Extract the [X, Y] coordinate from the center of the cell holding the provided text.  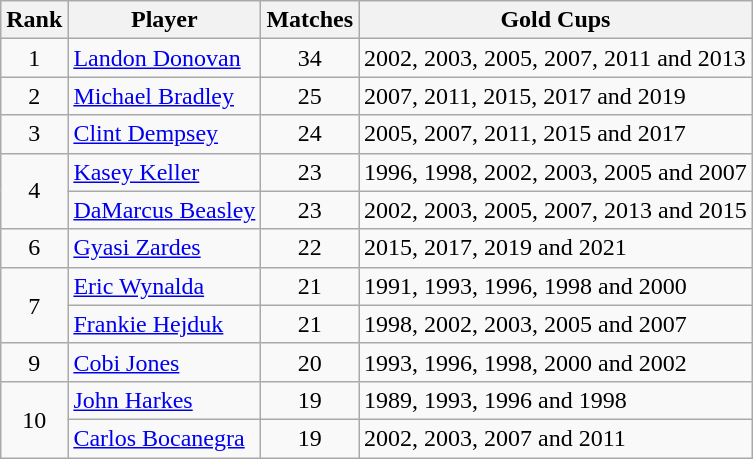
7 [34, 305]
Clint Dempsey [164, 134]
3 [34, 134]
Kasey Keller [164, 172]
2002, 2003, 2005, 2007, 2013 and 2015 [556, 210]
Michael Bradley [164, 96]
34 [310, 58]
John Harkes [164, 400]
25 [310, 96]
Player [164, 20]
Gyasi Zardes [164, 248]
24 [310, 134]
6 [34, 248]
Rank [34, 20]
2002, 2003, 2005, 2007, 2011 and 2013 [556, 58]
9 [34, 362]
20 [310, 362]
1996, 1998, 2002, 2003, 2005 and 2007 [556, 172]
2002, 2003, 2007 and 2011 [556, 438]
Cobi Jones [164, 362]
10 [34, 419]
1998, 2002, 2003, 2005 and 2007 [556, 324]
2 [34, 96]
2007, 2011, 2015, 2017 and 2019 [556, 96]
22 [310, 248]
Eric Wynalda [164, 286]
1989, 1993, 1996 and 1998 [556, 400]
4 [34, 191]
Matches [310, 20]
1991, 1993, 1996, 1998 and 2000 [556, 286]
2015, 2017, 2019 and 2021 [556, 248]
1993, 1996, 1998, 2000 and 2002 [556, 362]
Landon Donovan [164, 58]
Gold Cups [556, 20]
1 [34, 58]
Frankie Hejduk [164, 324]
2005, 2007, 2011, 2015 and 2017 [556, 134]
DaMarcus Beasley [164, 210]
Carlos Bocanegra [164, 438]
